Pinpoint the cell where the given text exists, returning its (x, y) midpoint coordinate. 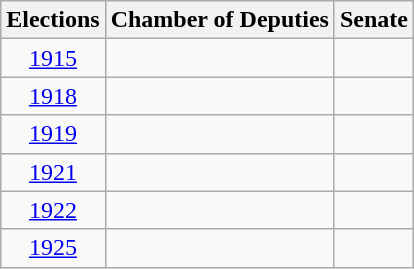
1915 (53, 58)
1921 (53, 172)
1919 (53, 134)
1925 (53, 248)
1922 (53, 210)
Elections (53, 20)
1918 (53, 96)
Senate (374, 20)
Chamber of Deputies (220, 20)
